Identify which cell holds the provided text, then report its (x, y) central coordinate. 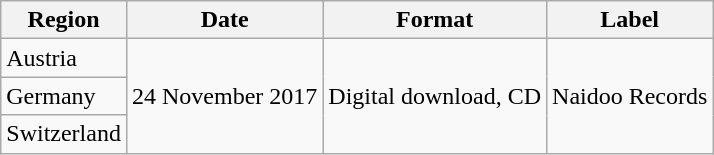
Format (435, 20)
Digital download, CD (435, 96)
24 November 2017 (224, 96)
Label (630, 20)
Switzerland (64, 134)
Date (224, 20)
Germany (64, 96)
Austria (64, 58)
Naidoo Records (630, 96)
Region (64, 20)
